Provide the [X, Y] coordinate of the cell's center where the given text is located.  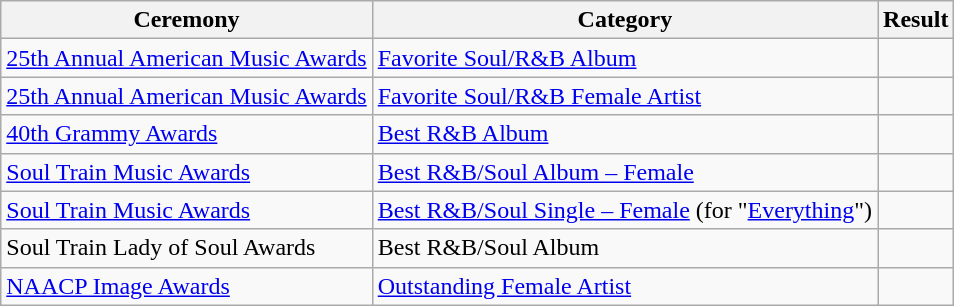
Category [624, 20]
Result [916, 20]
Soul Train Lady of Soul Awards [186, 248]
Best R&B/Soul Album [624, 248]
NAACP Image Awards [186, 286]
Ceremony [186, 20]
Outstanding Female Artist [624, 286]
Best R&B/Soul Single – Female (for "Everything") [624, 210]
Best R&B Album [624, 134]
Favorite Soul/R&B Female Artist [624, 96]
Best R&B/Soul Album – Female [624, 172]
Favorite Soul/R&B Album [624, 58]
40th Grammy Awards [186, 134]
